Scan for the cell matching the given text and deliver its [x, y] coordinate at center. 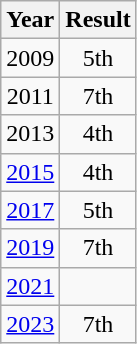
Result [98, 20]
2023 [30, 324]
2009 [30, 58]
2011 [30, 96]
2015 [30, 172]
2019 [30, 248]
2017 [30, 210]
Year [30, 20]
2021 [30, 286]
2013 [30, 134]
